Extract the [x, y] coordinate from the center of the cell holding the provided text.  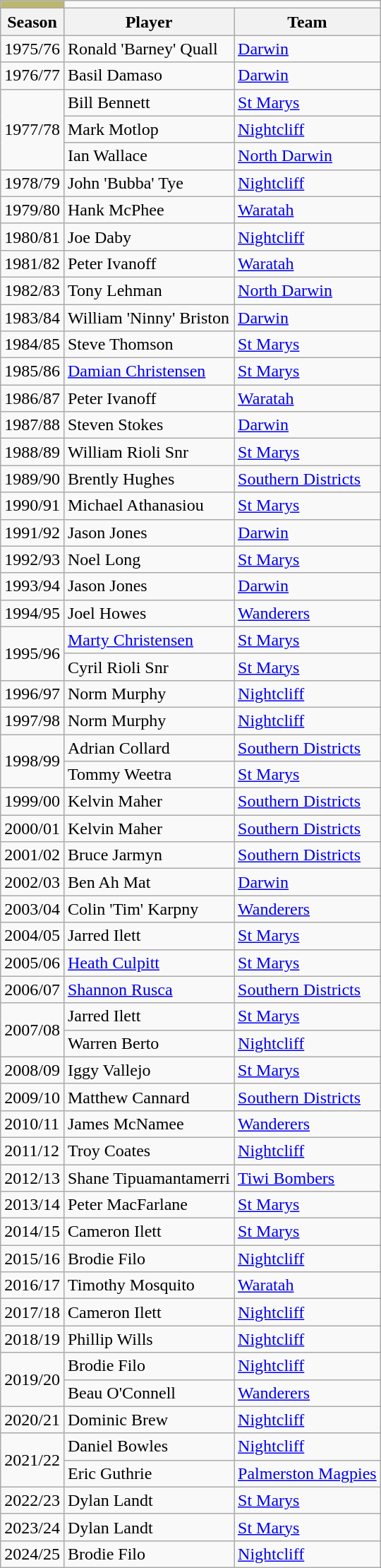
1983/84 [32, 317]
2008/09 [32, 1070]
1994/95 [32, 613]
Joe Daby [148, 237]
Brently Hughes [148, 479]
Heath Culpitt [148, 963]
Steven Stokes [148, 425]
Cyril Rioli Snr [148, 667]
2007/08 [32, 1030]
Basil Damaso [148, 76]
2022/23 [32, 1500]
1990/91 [32, 506]
2016/17 [32, 1285]
James McNamee [148, 1124]
1992/93 [32, 559]
Joel Howes [148, 613]
Shane Tipuamantamerri [148, 1177]
Steve Thomson [148, 345]
Hank McPhee [148, 210]
1975/76 [32, 49]
2001/02 [32, 855]
Adrian Collard [148, 748]
Bill Bennett [148, 102]
2020/21 [32, 1420]
1978/79 [32, 183]
Bruce Jarmyn [148, 855]
Dominic Brew [148, 1420]
1999/00 [32, 802]
2009/10 [32, 1097]
2018/19 [32, 1339]
Timothy Mosquito [148, 1285]
Player [148, 22]
Noel Long [148, 559]
Shannon Rusca [148, 990]
2006/07 [32, 990]
2003/04 [32, 909]
1997/98 [32, 720]
1987/88 [32, 425]
Tiwi Bombers [308, 1177]
Beau O'Connell [148, 1393]
1986/87 [32, 398]
2023/24 [32, 1527]
Tony Lehman [148, 290]
1982/83 [32, 290]
Palmerston Magpies [308, 1473]
2011/12 [32, 1151]
Mark Motlop [148, 129]
Ben Ah Mat [148, 882]
1977/78 [32, 129]
Daniel Bowles [148, 1447]
Ronald 'Barney' Quall [148, 49]
Colin 'Tim' Karpny [148, 909]
1984/85 [32, 345]
Eric Guthrie [148, 1473]
2015/16 [32, 1259]
2012/13 [32, 1177]
2014/15 [32, 1232]
Tommy Weetra [148, 775]
Iggy Vallejo [148, 1070]
Phillip Wills [148, 1339]
2013/14 [32, 1205]
Ian Wallace [148, 156]
Michael Athanasiou [148, 506]
Matthew Cannard [148, 1097]
1989/90 [32, 479]
1985/86 [32, 372]
William Rioli Snr [148, 452]
1981/82 [32, 263]
1988/89 [32, 452]
1979/80 [32, 210]
1998/99 [32, 761]
2004/05 [32, 936]
2002/03 [32, 882]
2021/22 [32, 1460]
1993/94 [32, 586]
2005/06 [32, 963]
Warren Berto [148, 1043]
William 'Ninny' Briston [148, 317]
1976/77 [32, 76]
1996/97 [32, 694]
2024/25 [32, 1554]
1980/81 [32, 237]
2017/18 [32, 1312]
Season [32, 22]
1995/96 [32, 653]
2000/01 [32, 828]
John 'Bubba' Tye [148, 183]
Damian Christensen [148, 372]
2019/20 [32, 1379]
Peter MacFarlane [148, 1205]
Troy Coates [148, 1151]
Team [308, 22]
2010/11 [32, 1124]
Marty Christensen [148, 640]
1991/92 [32, 533]
